Determine the [x, y] coordinate at the center of the cell enclosing the given text.  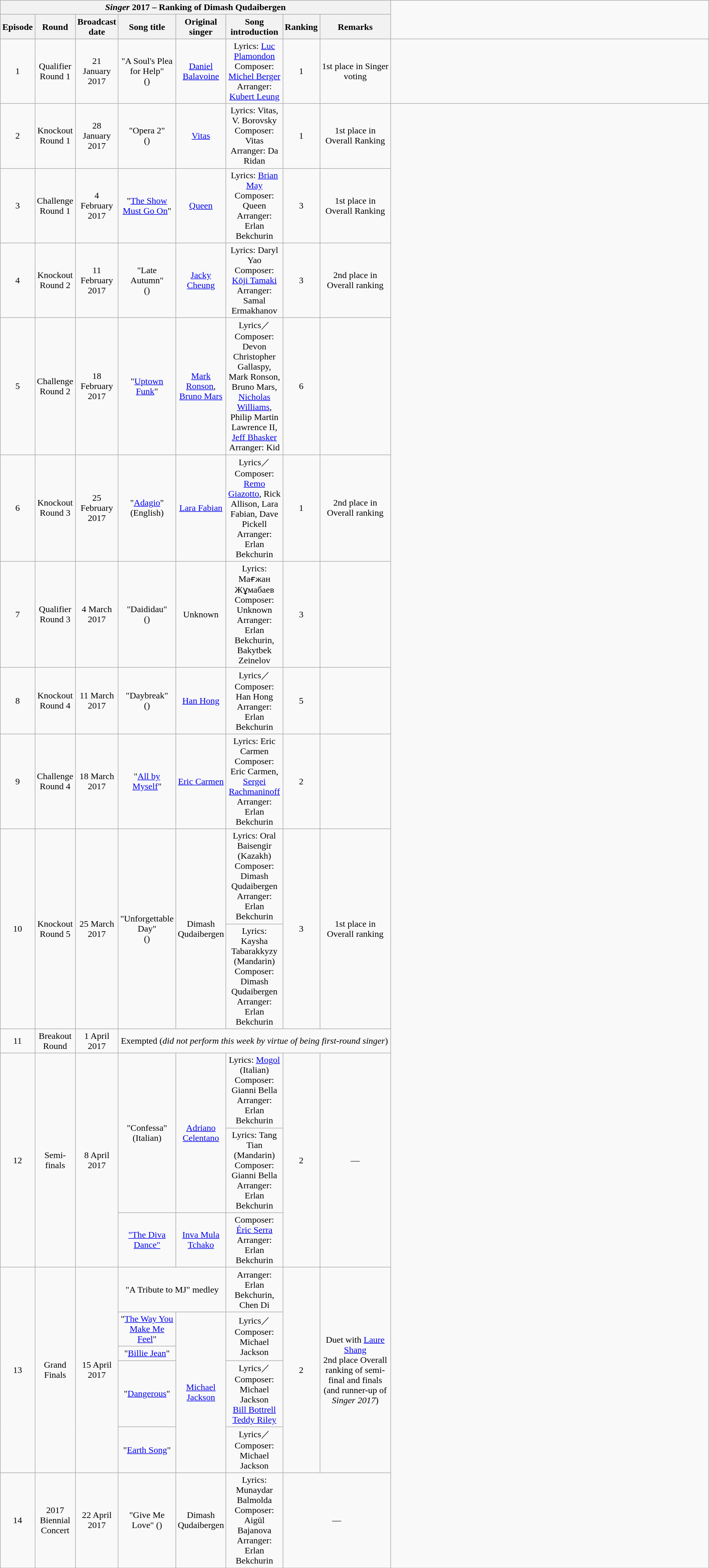
Song introduction [254, 27]
Lyrics: Мағжан Жұмабаев Composer: Unknown Arranger: Erlan Bekchurin, Bakytbek Zeinelov [254, 614]
Ranking [301, 27]
"Adagio" (English) [147, 508]
10 [18, 929]
Lyrics／Composer: Michael JacksonBill BottrellTeddy Riley [254, 1393]
Queen [201, 206]
Challenge Round 4 [55, 781]
Lara Fabian [201, 508]
Challenge Round 2 [55, 386]
"The Way You Make Me Feel" [147, 1329]
Original singer [201, 27]
Jacky Cheung [201, 280]
Grand Finals [55, 1370]
Lyrics: Mogol (Italian)Composer: Gianni BellaArranger: Erlan Bekchurin [254, 1090]
"Unforgettable Day"() [147, 929]
Lyrics: Brian MayComposer: QueenArranger: Erlan Bekchurin [254, 206]
Michael Jackson [201, 1392]
Round [55, 27]
25 March 2017 [97, 929]
28 January 2017 [97, 136]
"Uptown Funk" [147, 386]
Knockout Round 5 [55, 929]
15 April 2017 [97, 1370]
Challenge Round 1 [55, 206]
"Late Autumn"() [147, 280]
Lyrics／Composer: Remo Giazotto, Rick Allison, Lara Fabian, Dave PickellArranger: Erlan Bekchurin [254, 508]
"A Tribute to MJ" medley [172, 1289]
Breakout Round [55, 1041]
Vitas [201, 136]
1st place in Overall ranking [355, 929]
Duet with Laure Shang2nd place Overall ranking of semi-final and finals (and runner-up of Singer 2017) [355, 1370]
Remarks [355, 27]
Lyrics: Tang Tian (Mandarin)Composer: Gianni BellaArranger: Erlan Bekchurin [254, 1170]
Lyrics: Luc PlamondonComposer: Michel BergerArranger: Kubert Leung [254, 71]
Song title [147, 27]
Knockout Round 4 [55, 701]
"A Soul's Plea for Help"() [147, 71]
18 March 2017 [97, 781]
1st place in Singer voting [355, 71]
"Billie Jean" [147, 1353]
8 April 2017 [97, 1160]
Broadcast date [97, 27]
"Daididau"() [147, 614]
Knockout Round 3 [55, 508]
Mark Ronson, Bruno Mars [201, 386]
Exempted (did not perform this week by virtue of being first-round singer) [254, 1041]
Arranger: Erlan Bekchurin, Chen Di [254, 1289]
25 February 2017 [97, 508]
Lyrics／Composer: Devon Christopher Gallaspy, Mark Ronson, Bruno Mars, Nicholas Williams, Philip Martin Lawrence II, Jeff BhaskerArranger: Kid [254, 386]
22 April 2017 [97, 1521]
"Earth Song" [147, 1450]
Composer: Éric SerraArranger: Erlan Bekchurin [254, 1240]
11 February 2017 [97, 280]
"Give Me Love" () [147, 1521]
2017 Biennial Concert [55, 1521]
Qualifier Round 1 [55, 71]
Lyrics: Kaysha Tabarakkyzy (Mandarin)Composer: Dimash QudaibergenArranger: Erlan Bekchurin [254, 976]
14 [18, 1521]
Singer 2017 – Ranking of Dimash Qudaibergen [196, 7]
Daniel Balavoine [201, 71]
"The Diva Dance" [147, 1240]
Unknown [201, 614]
"Daybreak"() [147, 701]
9 [18, 781]
Inva Mula Tchako [201, 1240]
12 [18, 1160]
4 February 2017 [97, 206]
18 February 2017 [97, 386]
"Opera 2" () [147, 136]
"Dangerous" [147, 1393]
"All by Myself" [147, 781]
Lyrics: Eric CarmenComposer: Eric Carmen, Sergei RachmaninoffArranger: Erlan Bekchurin [254, 781]
13 [18, 1370]
"Confessa" (Italian) [147, 1133]
Episode [18, 27]
Knockout Round 1 [55, 136]
1 April 2017 [97, 1041]
4 March 2017 [97, 614]
Eric Carmen [201, 781]
"The Show Must Go On" [147, 206]
21 January 2017 [97, 71]
11 March 2017 [97, 701]
Lyrics／Composer: Han HongArranger: Erlan Bekchurin [254, 701]
4 [18, 280]
Lyrics: Daryl YaoComposer: Kōji TamakiArranger: Samal Ermakhanov [254, 280]
Adriano Celentano [201, 1133]
11 [18, 1041]
8 [18, 701]
7 [18, 614]
Lyrics: Munaydar BalmoldaComposer: Аigül BajanovaArranger: Erlan Bekchurin [254, 1521]
Semi-finals [55, 1160]
Knockout Round 2 [55, 280]
Han Hong [201, 701]
Lyrics: Oral Baisengir (Kazakh)Composer: Dimash QudaibergenArranger: Erlan Bekchurin [254, 876]
Qualifier Round 3 [55, 614]
Lyrics: Vitas, V. BorovskyComposer: VitasArranger: Da Ridan [254, 136]
